Determine the [x, y] coordinate at the center of the cell enclosing the given text.  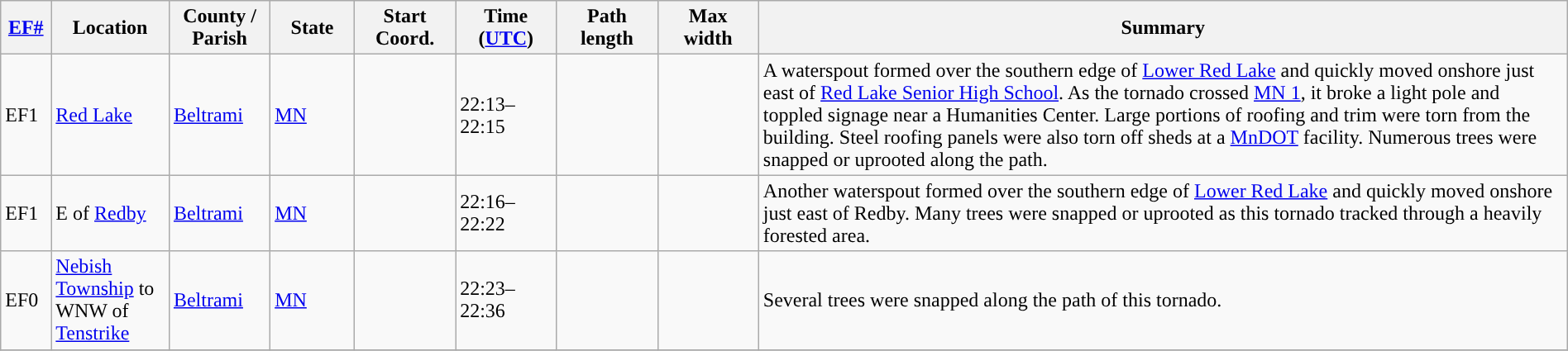
EF# [26, 28]
County / Parish [219, 28]
Time (UTC) [506, 28]
State [313, 28]
Nebish Township to WNW of Tenstrike [111, 301]
22:23–22:36 [506, 301]
Start Coord. [404, 28]
EF0 [26, 301]
Location [111, 28]
Several trees were snapped along the path of this tornado. [1163, 301]
22:16–22:22 [506, 213]
Red Lake [111, 115]
Summary [1163, 28]
E of Redby [111, 213]
22:13–22:15 [506, 115]
Max width [708, 28]
Path length [607, 28]
